Scan for the cell matching the given text and deliver its (x, y) coordinate at center. 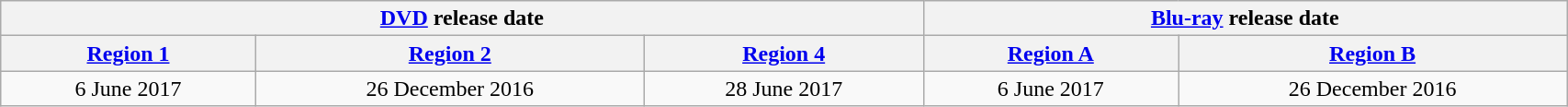
Region 4 (784, 53)
DVD release date (462, 18)
28 June 2017 (784, 89)
Region 2 (450, 53)
Region A (1051, 53)
Blu-ray release date (1246, 18)
Region B (1372, 53)
Region 1 (129, 53)
